Scan for the cell matching the given text and deliver its [X, Y] coordinate at center. 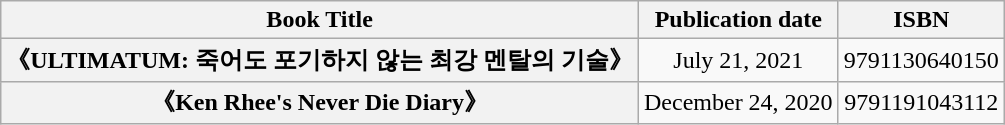
ISBN [921, 20]
Book Title [320, 20]
July 21, 2021 [738, 60]
9791191043112 [921, 102]
9791130640150 [921, 60]
Publication date [738, 20]
《Ken Rhee's Never Die Diary》 [320, 102]
《ULTIMATUM: 죽어도 포기하지 않는 최강 멘탈의 기술》 [320, 60]
December 24, 2020 [738, 102]
